Determine the [x, y] coordinate at the center of the cell enclosing the given text.  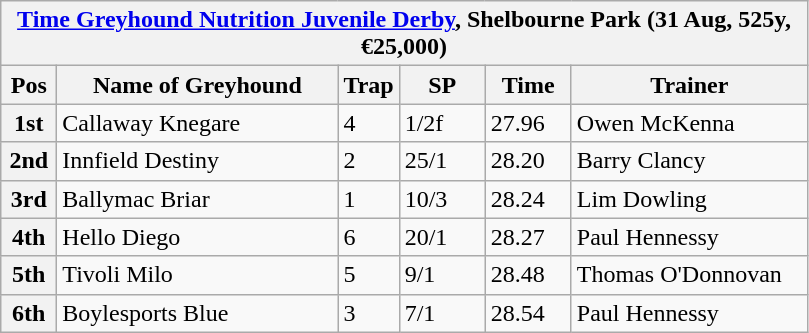
Trainer [689, 85]
4th [29, 237]
Name of Greyhound [198, 85]
6 [368, 237]
Boylesports Blue [198, 313]
Owen McKenna [689, 123]
3 [368, 313]
Tivoli Milo [198, 275]
20/1 [442, 237]
7/1 [442, 313]
5 [368, 275]
3rd [29, 199]
28.20 [528, 161]
27.96 [528, 123]
Callaway Knegare [198, 123]
6th [29, 313]
Time [528, 85]
Innfield Destiny [198, 161]
Hello Diego [198, 237]
9/1 [442, 275]
1 [368, 199]
SP [442, 85]
10/3 [442, 199]
Time Greyhound Nutrition Juvenile Derby, Shelbourne Park (31 Aug, 525y, €25,000) [404, 34]
4 [368, 123]
28.24 [528, 199]
28.27 [528, 237]
28.54 [528, 313]
5th [29, 275]
1st [29, 123]
Pos [29, 85]
Thomas O'Donnovan [689, 275]
Lim Dowling [689, 199]
Trap [368, 85]
Ballymac Briar [198, 199]
Barry Clancy [689, 161]
28.48 [528, 275]
2 [368, 161]
2nd [29, 161]
1/2f [442, 123]
25/1 [442, 161]
